Pinpoint the cell where the given text exists, returning its (x, y) midpoint coordinate. 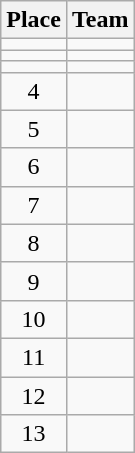
13 (34, 434)
9 (34, 281)
Place (34, 20)
5 (34, 129)
10 (34, 319)
6 (34, 167)
4 (34, 91)
8 (34, 243)
12 (34, 395)
Team (100, 20)
11 (34, 357)
7 (34, 205)
